Return [X, Y] of the center of cell containing provided text 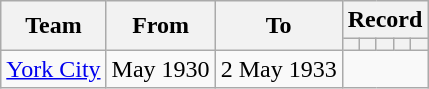
From [160, 26]
York City [54, 69]
May 1930 [160, 69]
To [278, 26]
2 May 1933 [278, 69]
Team [54, 26]
Record [385, 20]
